Output the [X, Y] coordinate of the center of the cell containing the given text.  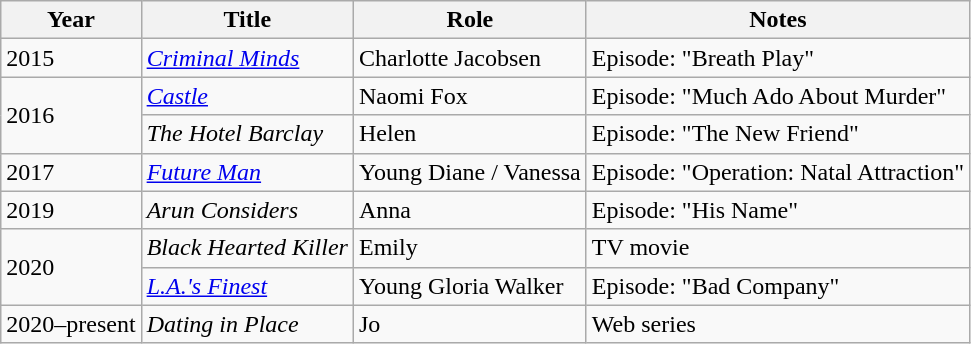
Year [71, 20]
Arun Considers [247, 210]
The Hotel Barclay [247, 134]
Episode: "The New Friend" [778, 134]
2020–present [71, 324]
Role [470, 20]
Title [247, 20]
Criminal Minds [247, 58]
Episode: "His Name" [778, 210]
Notes [778, 20]
2016 [71, 115]
Episode: "Breath Play" [778, 58]
Castle [247, 96]
Young Gloria Walker [470, 286]
L.A.'s Finest [247, 286]
Episode: "Bad Company" [778, 286]
Emily [470, 248]
Jo [470, 324]
TV movie [778, 248]
2020 [71, 267]
Naomi Fox [470, 96]
2019 [71, 210]
Helen [470, 134]
Future Man [247, 172]
Episode: "Operation: Natal Attraction" [778, 172]
Web series [778, 324]
Young Diane / Vanessa [470, 172]
Anna [470, 210]
2015 [71, 58]
Black Hearted Killer [247, 248]
Episode: "Much Ado About Murder" [778, 96]
2017 [71, 172]
Dating in Place [247, 324]
Charlotte Jacobsen [470, 58]
